Find where the given text appears and provide that cell's center as [x, y] coordinate. 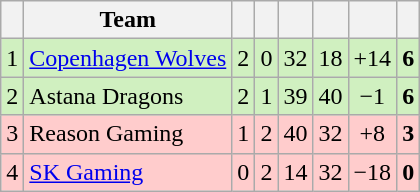
Copenhagen Wolves [128, 58]
14 [296, 172]
18 [330, 58]
SK Gaming [128, 172]
39 [296, 96]
Reason Gaming [128, 134]
Team [128, 20]
−18 [372, 172]
+14 [372, 58]
4 [12, 172]
+8 [372, 134]
−1 [372, 96]
Astana Dragons [128, 96]
